From the cell containing the given text, extract its center point as (x, y) coordinate. 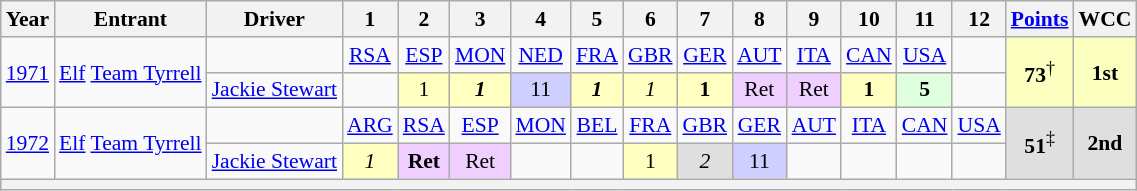
Driver (274, 19)
1972 (28, 144)
73† (1040, 72)
1st (1106, 72)
8 (759, 19)
Year (28, 19)
4 (540, 19)
6 (650, 19)
Points (1040, 19)
NED (540, 55)
3 (480, 19)
BEL (597, 126)
10 (869, 19)
9 (814, 19)
7 (706, 19)
WCC (1106, 19)
Entrant (130, 19)
12 (978, 19)
2nd (1106, 144)
51‡ (1040, 144)
ARG (370, 126)
1971 (28, 72)
